Locate the cell with the specified text and output its (x, y) center coordinate. 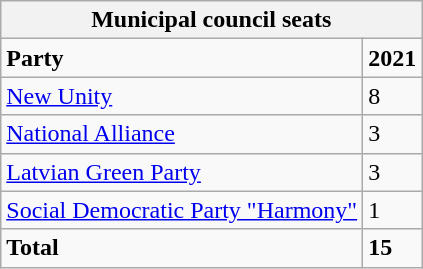
1 (392, 210)
Municipal council seats (212, 20)
Social Democratic Party "Harmony" (182, 210)
15 (392, 248)
8 (392, 96)
New Unity (182, 96)
Latvian Green Party (182, 172)
Total (182, 248)
2021 (392, 58)
Party (182, 58)
National Alliance (182, 134)
